Return [x, y] of the center of cell containing provided text 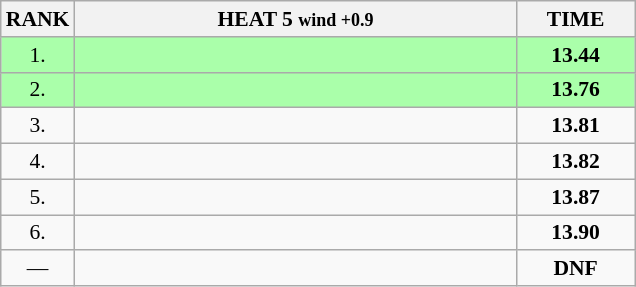
— [38, 269]
1. [38, 55]
4. [38, 162]
13.82 [576, 162]
13.87 [576, 197]
2. [38, 90]
13.81 [576, 126]
5. [38, 197]
HEAT 5 wind +0.9 [295, 19]
13.44 [576, 55]
13.76 [576, 90]
DNF [576, 269]
6. [38, 233]
13.90 [576, 233]
3. [38, 126]
RANK [38, 19]
TIME [576, 19]
